Return [x, y] of the center of cell containing provided text 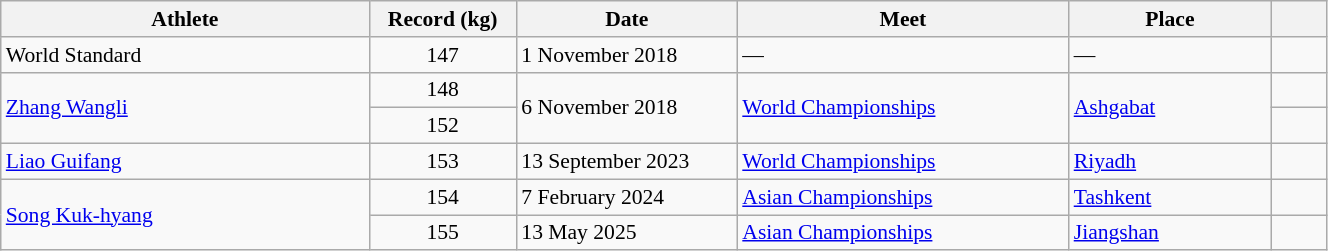
7 February 2024 [626, 197]
154 [442, 197]
Place [1170, 19]
Record (kg) [442, 19]
152 [442, 126]
Athlete [185, 19]
13 May 2025 [626, 233]
Jiangshan [1170, 233]
153 [442, 162]
Zhang Wangli [185, 108]
Meet [902, 19]
Liao Guifang [185, 162]
13 September 2023 [626, 162]
Song Kuk-hyang [185, 214]
Tashkent [1170, 197]
World Standard [185, 55]
155 [442, 233]
147 [442, 55]
148 [442, 90]
Date [626, 19]
1 November 2018 [626, 55]
Ashgabat [1170, 108]
Riyadh [1170, 162]
6 November 2018 [626, 108]
